Pinpoint the cell where the given text exists, returning its (X, Y) midpoint coordinate. 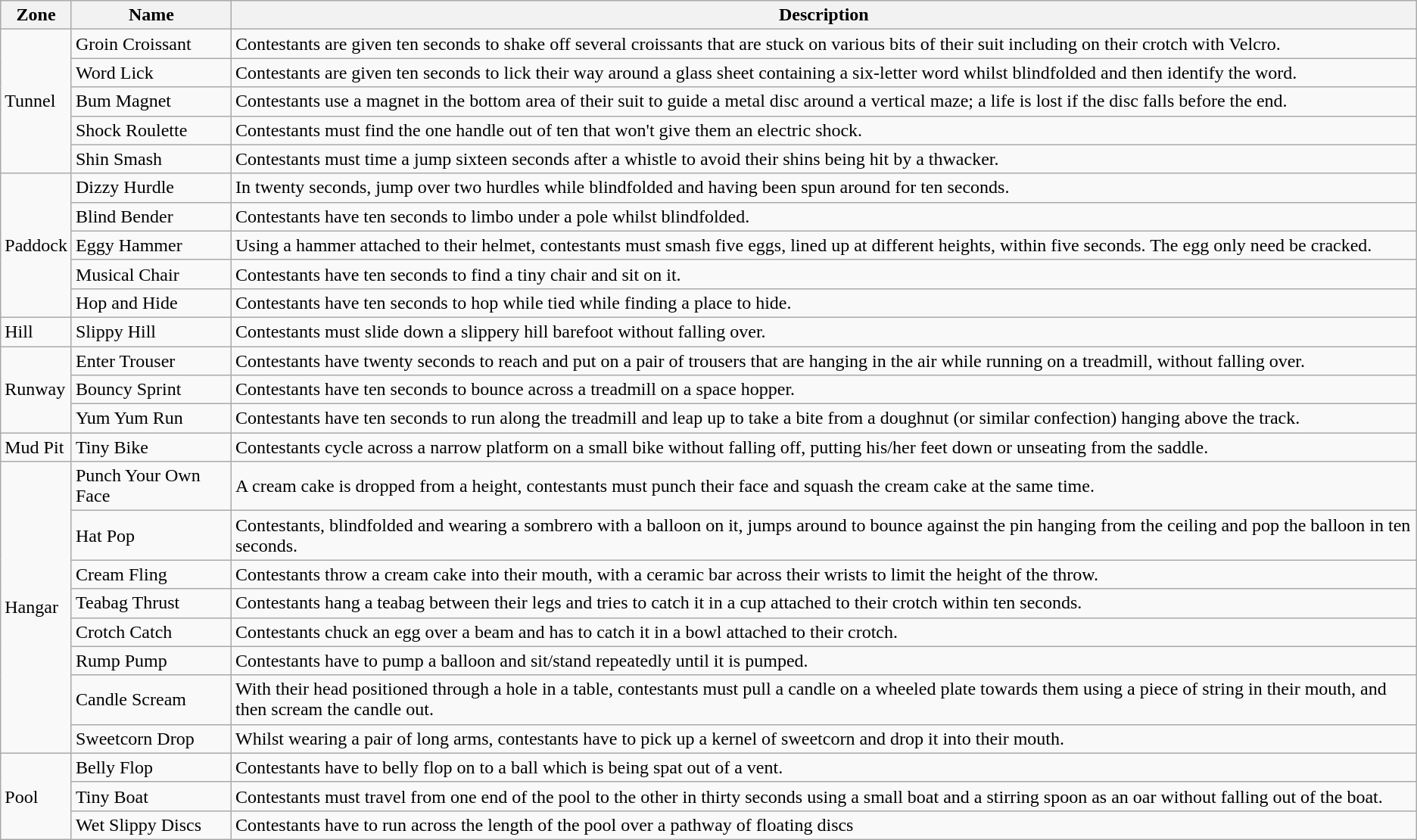
Contestants must time a jump sixteen seconds after a whistle to avoid their shins being hit by a thwacker. (824, 159)
Contestants are given ten seconds to lick their way around a glass sheet containing a six-letter word whilst blindfolded and then identify the word. (824, 73)
Rump Pump (151, 661)
Mud Pit (36, 447)
Shock Roulette (151, 130)
Name (151, 15)
Contestants hang a teabag between their legs and tries to catch it in a cup attached to their crotch within ten seconds. (824, 603)
Contestants have ten seconds to bounce across a treadmill on a space hopper. (824, 390)
Description (824, 15)
Word Lick (151, 73)
In twenty seconds, jump over two hurdles while blindfolded and having been spun around for ten seconds. (824, 188)
Groin Croissant (151, 44)
Tiny Bike (151, 447)
Cream Fling (151, 574)
Hill (36, 331)
Contestants chuck an egg over a beam and has to catch it in a bowl attached to their crotch. (824, 632)
Runway (36, 390)
Wet Slippy Discs (151, 825)
Bum Magnet (151, 101)
Contestants cycle across a narrow platform on a small bike without falling off, putting his/her feet down or unseating from the saddle. (824, 447)
Zone (36, 15)
Whilst wearing a pair of long arms, contestants have to pick up a kernel of sweetcorn and drop it into their mouth. (824, 739)
Eggy Hammer (151, 245)
Contestants have ten seconds to run along the treadmill and leap up to take a bite from a doughnut (or similar confection) hanging above the track. (824, 418)
Contestants throw a cream cake into their mouth, with a ceramic bar across their wrists to limit the height of the throw. (824, 574)
Contestants must find the one handle out of ten that won't give them an electric shock. (824, 130)
Crotch Catch (151, 632)
Shin Smash (151, 159)
Yum Yum Run (151, 418)
Contestants are given ten seconds to shake off several croissants that are stuck on various bits of their suit including on their crotch with Velcro. (824, 44)
Pool (36, 796)
Contestants must slide down a slippery hill barefoot without falling over. (824, 331)
Hangar (36, 608)
Hat Pop (151, 536)
Contestants have ten seconds to hop while tied while finding a place to hide. (824, 303)
Contestants have to belly flop on to a ball which is being spat out of a vent. (824, 767)
A cream cake is dropped from a height, contestants must punch their face and squash the cream cake at the same time. (824, 486)
Dizzy Hurdle (151, 188)
Belly Flop (151, 767)
Hop and Hide (151, 303)
Contestants have to pump a balloon and sit/stand repeatedly until it is pumped. (824, 661)
Paddock (36, 245)
Punch Your Own Face (151, 486)
Musical Chair (151, 274)
Teabag Thrust (151, 603)
Contestants have to run across the length of the pool over a pathway of floating discs (824, 825)
Contestants have ten seconds to limbo under a pole whilst blindfolded. (824, 216)
Tunnel (36, 101)
Slippy Hill (151, 331)
Sweetcorn Drop (151, 739)
Tiny Boat (151, 796)
Bouncy Sprint (151, 390)
Blind Bender (151, 216)
Enter Trouser (151, 361)
Contestants have ten seconds to find a tiny chair and sit on it. (824, 274)
Candle Scream (151, 699)
